Scan for the cell matching the given text and deliver its [X, Y] coordinate at center. 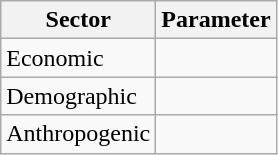
Economic [78, 58]
Anthropogenic [78, 134]
Sector [78, 20]
Parameter [216, 20]
Demographic [78, 96]
